Determine the [x, y] coordinate at the center of the cell enclosing the given text.  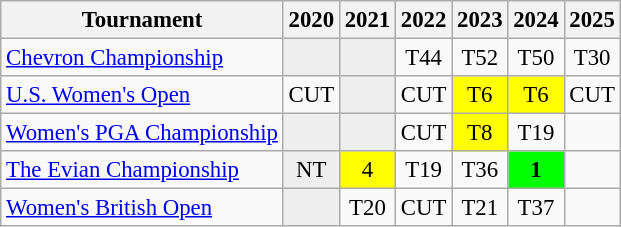
T37 [536, 208]
2021 [367, 20]
2023 [480, 20]
NT [311, 170]
T20 [367, 208]
Chevron Championship [142, 58]
U.S. Women's Open [142, 95]
2025 [592, 20]
T36 [480, 170]
1 [536, 170]
2020 [311, 20]
Women's British Open [142, 208]
4 [367, 170]
2022 [424, 20]
Tournament [142, 20]
2024 [536, 20]
Women's PGA Championship [142, 133]
T21 [480, 208]
T50 [536, 58]
The Evian Championship [142, 170]
T30 [592, 58]
T44 [424, 58]
T8 [480, 133]
T52 [480, 58]
